Locate the cell with the specified text and output its [x, y] center coordinate. 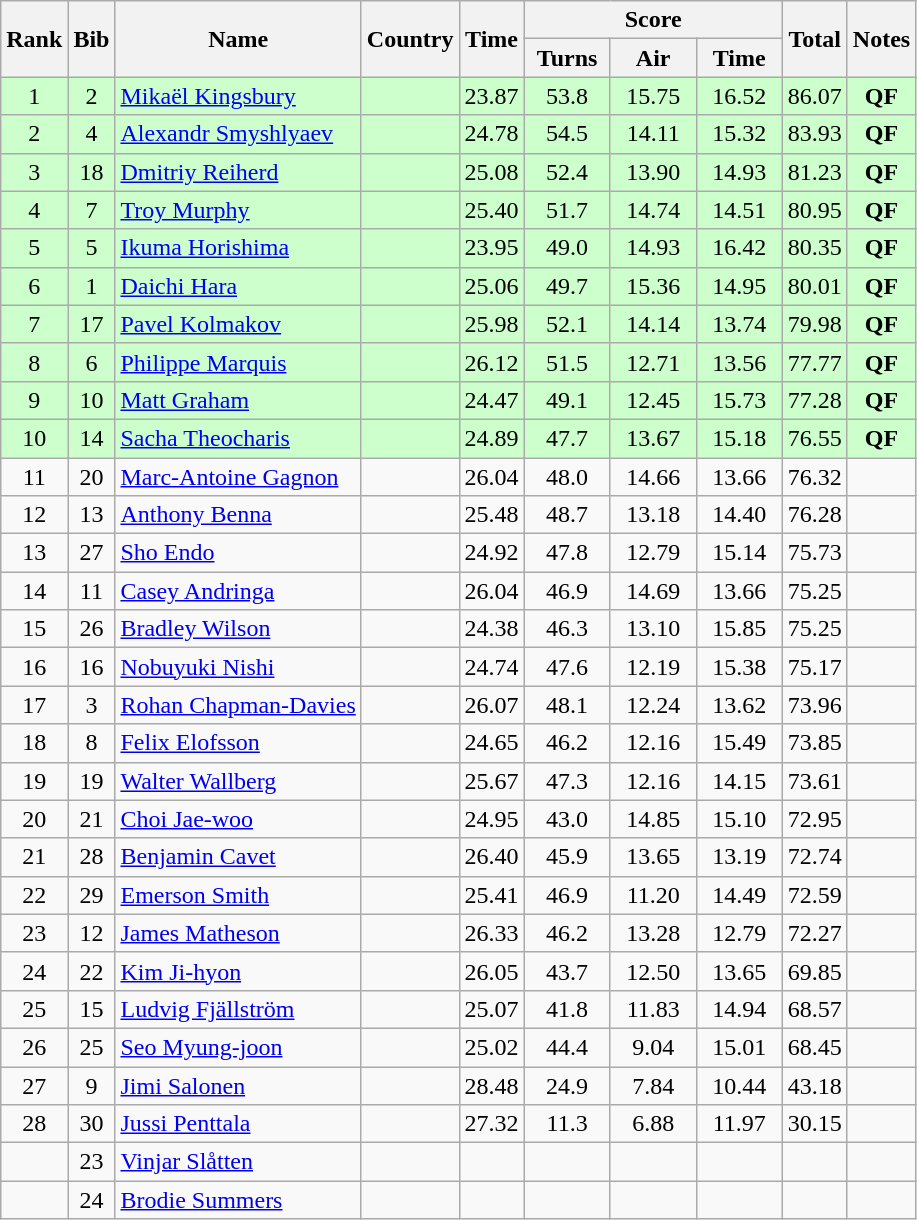
76.55 [814, 438]
Ikuma Horishima [238, 248]
13.67 [653, 438]
77.77 [814, 362]
25.08 [492, 172]
James Matheson [238, 933]
Alexandr Smyshlyaev [238, 134]
26.05 [492, 971]
29 [92, 895]
52.1 [567, 324]
43.18 [814, 1085]
28.48 [492, 1085]
51.7 [567, 210]
13.62 [739, 705]
86.07 [814, 96]
12.50 [653, 971]
25.41 [492, 895]
14.85 [653, 819]
54.5 [567, 134]
25.98 [492, 324]
48.7 [567, 515]
48.0 [567, 477]
49.0 [567, 248]
Rohan Chapman-Davies [238, 705]
Bradley Wilson [238, 629]
13.74 [739, 324]
47.6 [567, 667]
12.45 [653, 400]
16.52 [739, 96]
68.57 [814, 1009]
47.3 [567, 781]
Name [238, 39]
25.02 [492, 1047]
Jussi Penttala [238, 1124]
14.94 [739, 1009]
26.07 [492, 705]
Pavel Kolmakov [238, 324]
14.15 [739, 781]
24.78 [492, 134]
13.19 [739, 857]
Seo Myung-joon [238, 1047]
25.07 [492, 1009]
72.95 [814, 819]
24.47 [492, 400]
9.04 [653, 1047]
15.32 [739, 134]
Air [653, 58]
43.7 [567, 971]
Walter Wallberg [238, 781]
80.95 [814, 210]
68.45 [814, 1047]
73.61 [814, 781]
10.44 [739, 1085]
14.49 [739, 895]
14.66 [653, 477]
53.8 [567, 96]
14.69 [653, 591]
14.74 [653, 210]
46.3 [567, 629]
15.10 [739, 819]
15.14 [739, 553]
81.23 [814, 172]
52.4 [567, 172]
25.48 [492, 515]
26.12 [492, 362]
Emerson Smith [238, 895]
Matt Graham [238, 400]
15.73 [739, 400]
83.93 [814, 134]
16.42 [739, 248]
11.97 [739, 1124]
Daichi Hara [238, 286]
11.83 [653, 1009]
13.10 [653, 629]
14.95 [739, 286]
23.95 [492, 248]
Marc-Antoine Gagnon [238, 477]
Vinjar Slåtten [238, 1162]
45.9 [567, 857]
14.11 [653, 134]
15.36 [653, 286]
26.33 [492, 933]
75.73 [814, 553]
43.0 [567, 819]
Turns [567, 58]
Bib [92, 39]
25.06 [492, 286]
30.15 [814, 1124]
Troy Murphy [238, 210]
24.92 [492, 553]
Brodie Summers [238, 1200]
Mikaël Kingsbury [238, 96]
12.71 [653, 362]
6.88 [653, 1124]
Casey Andringa [238, 591]
Score [653, 20]
80.01 [814, 286]
49.7 [567, 286]
Kim Ji-hyon [238, 971]
Total [814, 39]
77.28 [814, 400]
47.7 [567, 438]
14.14 [653, 324]
Philippe Marquis [238, 362]
79.98 [814, 324]
24.38 [492, 629]
24.95 [492, 819]
72.74 [814, 857]
11.20 [653, 895]
15.01 [739, 1047]
Felix Elofsson [238, 743]
15.49 [739, 743]
Sacha Theocharis [238, 438]
Choi Jae-woo [238, 819]
44.4 [567, 1047]
7.84 [653, 1085]
Benjamin Cavet [238, 857]
14.40 [739, 515]
13.28 [653, 933]
15.18 [739, 438]
30 [92, 1124]
48.1 [567, 705]
72.59 [814, 895]
69.85 [814, 971]
15.75 [653, 96]
Jimi Salonen [238, 1085]
24.89 [492, 438]
24.9 [567, 1085]
Sho Endo [238, 553]
12.19 [653, 667]
Anthony Benna [238, 515]
Nobuyuki Nishi [238, 667]
23.87 [492, 96]
80.35 [814, 248]
24.74 [492, 667]
12.24 [653, 705]
Rank [34, 39]
75.17 [814, 667]
76.28 [814, 515]
25.67 [492, 781]
Ludvig Fjällström [238, 1009]
25.40 [492, 210]
41.8 [567, 1009]
27.32 [492, 1124]
13.18 [653, 515]
49.1 [567, 400]
Notes [881, 39]
15.85 [739, 629]
13.56 [739, 362]
51.5 [567, 362]
Dmitriy Reiherd [238, 172]
76.32 [814, 477]
72.27 [814, 933]
Country [410, 39]
13.90 [653, 172]
11.3 [567, 1124]
26.40 [492, 857]
15.38 [739, 667]
47.8 [567, 553]
14.51 [739, 210]
73.85 [814, 743]
24.65 [492, 743]
73.96 [814, 705]
